Return the (X, Y) coordinate for the center point of the cell that contains the specified text.  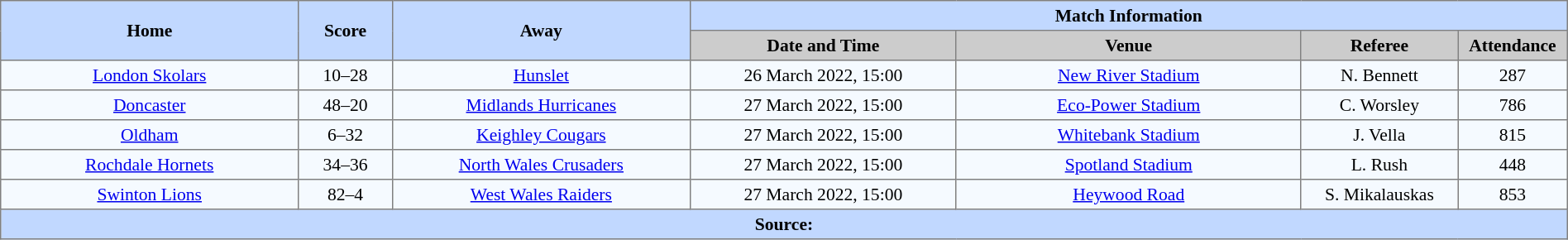
10–28 (346, 75)
C. Worsley (1379, 105)
Doncaster (150, 105)
Match Information (1128, 16)
Heywood Road (1128, 194)
448 (1513, 165)
Swinton Lions (150, 194)
Rochdale Hornets (150, 165)
Eco-Power Stadium (1128, 105)
Midlands Hurricanes (541, 105)
London Skolars (150, 75)
Source: (784, 224)
Referee (1379, 46)
New River Stadium (1128, 75)
786 (1513, 105)
Spotland Stadium (1128, 165)
287 (1513, 75)
L. Rush (1379, 165)
Away (541, 31)
Home (150, 31)
Attendance (1513, 46)
34–36 (346, 165)
S. Mikalauskas (1379, 194)
J. Vella (1379, 135)
Oldham (150, 135)
48–20 (346, 105)
Keighley Cougars (541, 135)
North Wales Crusaders (541, 165)
Date and Time (823, 46)
Hunslet (541, 75)
815 (1513, 135)
Venue (1128, 46)
West Wales Raiders (541, 194)
26 March 2022, 15:00 (823, 75)
6–32 (346, 135)
853 (1513, 194)
82–4 (346, 194)
Whitebank Stadium (1128, 135)
N. Bennett (1379, 75)
Score (346, 31)
